Locate the cell with the specified text and output its (X, Y) center coordinate. 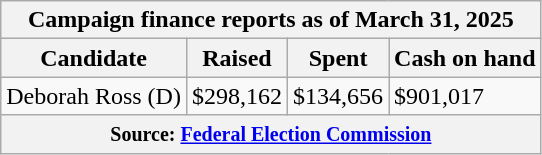
Deborah Ross (D) (94, 96)
Source: Federal Election Commission (271, 134)
Candidate (94, 58)
$901,017 (465, 96)
$298,162 (236, 96)
Spent (338, 58)
Cash on hand (465, 58)
Campaign finance reports as of March 31, 2025 (271, 20)
Raised (236, 58)
$134,656 (338, 96)
